Determine the [x, y] coordinate at the center of the cell enclosing the given text.  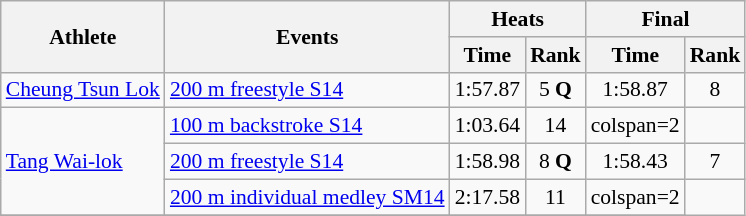
14 [556, 126]
2:17.58 [488, 197]
Cheung Tsun Lok [83, 90]
8 [716, 90]
7 [716, 162]
100 m backstroke S14 [308, 126]
1:58.87 [636, 90]
1:58.98 [488, 162]
Events [308, 36]
5 Q [556, 90]
1:58.43 [636, 162]
1:57.87 [488, 90]
1:03.64 [488, 126]
8 Q [556, 162]
Heats [518, 19]
11 [556, 197]
Tang Wai-lok [83, 162]
200 m individual medley SM14 [308, 197]
Athlete [83, 36]
Final [666, 19]
